Pinpoint the cell where the given text exists, returning its (X, Y) midpoint coordinate. 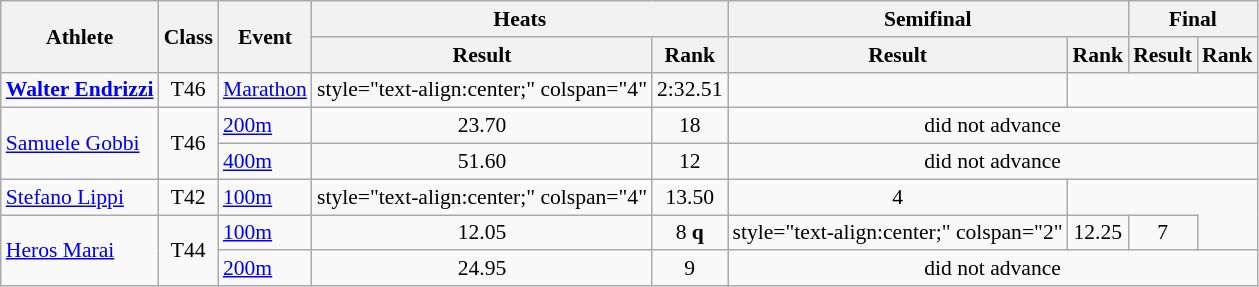
Stefano Lippi (80, 197)
7 (1162, 233)
Samuele Gobbi (80, 144)
400m (265, 162)
13.50 (690, 197)
Heats (520, 19)
Final (1192, 19)
12.25 (1098, 233)
23.70 (482, 126)
T42 (188, 197)
4 (898, 197)
Walter Endrizzi (80, 90)
T44 (188, 250)
Event (265, 36)
Marathon (265, 90)
8 q (690, 233)
2:32.51 (690, 90)
Heros Marai (80, 250)
Semifinal (928, 19)
9 (690, 269)
Athlete (80, 36)
12 (690, 162)
12.05 (482, 233)
style="text-align:center;" colspan="2" (898, 233)
24.95 (482, 269)
51.60 (482, 162)
18 (690, 126)
Class (188, 36)
